Pinpoint the cell where the given text exists, returning its [X, Y] midpoint coordinate. 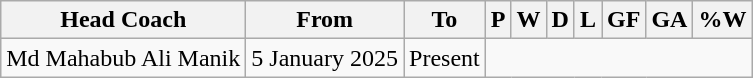
W [528, 20]
GF [624, 20]
To [445, 20]
Md Mahabub Ali Manik [124, 58]
5 January 2025 [325, 58]
D [560, 20]
From [325, 20]
%W [722, 20]
Present [445, 58]
L [588, 20]
GA [670, 20]
P [498, 20]
Head Coach [124, 20]
